From the cell containing the given text, extract its center point as [X, Y] coordinate. 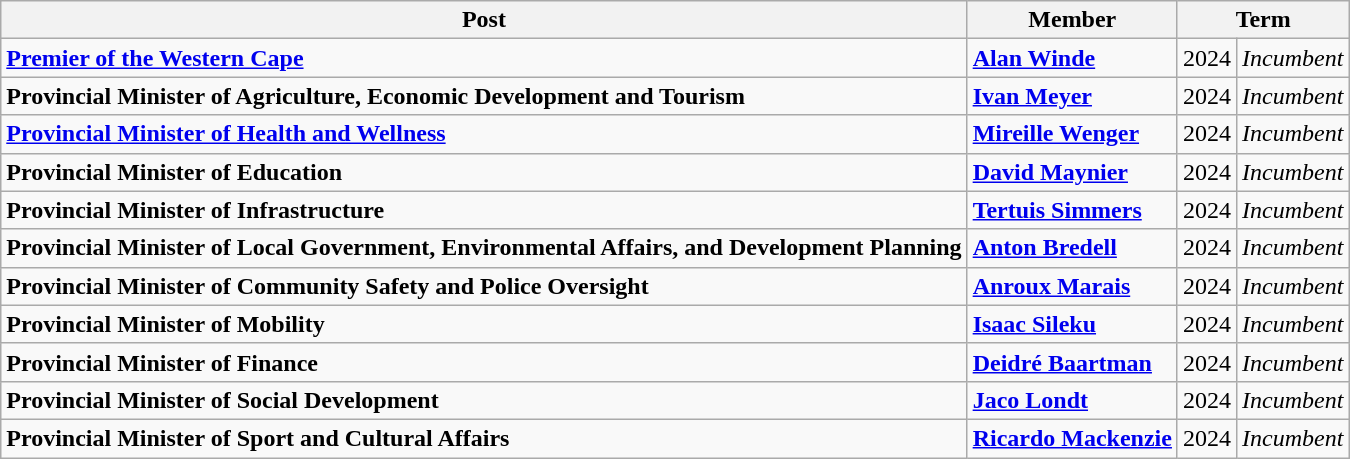
Term [1262, 20]
Provincial Minister of Community Safety and Police Oversight [484, 286]
Ricardo Mackenzie [1072, 438]
Provincial Minister of Social Development [484, 400]
Isaac Sileku [1072, 324]
David Maynier [1072, 172]
Provincial Minister of Health and Wellness [484, 134]
Post [484, 20]
Provincial Minister of Education [484, 172]
Jaco Londt [1072, 400]
Provincial Minister of Finance [484, 362]
Provincial Minister of Mobility [484, 324]
Anton Bredell [1072, 248]
Provincial Minister of Infrastructure [484, 210]
Alan Winde [1072, 58]
Premier of the Western Cape [484, 58]
Mireille Wenger [1072, 134]
Anroux Marais [1072, 286]
Provincial Minister of Agriculture, Economic Development and Tourism [484, 96]
Tertuis Simmers [1072, 210]
Provincial Minister of Sport and Cultural Affairs [484, 438]
Deidré Baartman [1072, 362]
Provincial Minister of Local Government, Environmental Affairs, and Development Planning [484, 248]
Member [1072, 20]
Ivan Meyer [1072, 96]
